Find where the given text appears and provide that cell's center as (X, Y) coordinate. 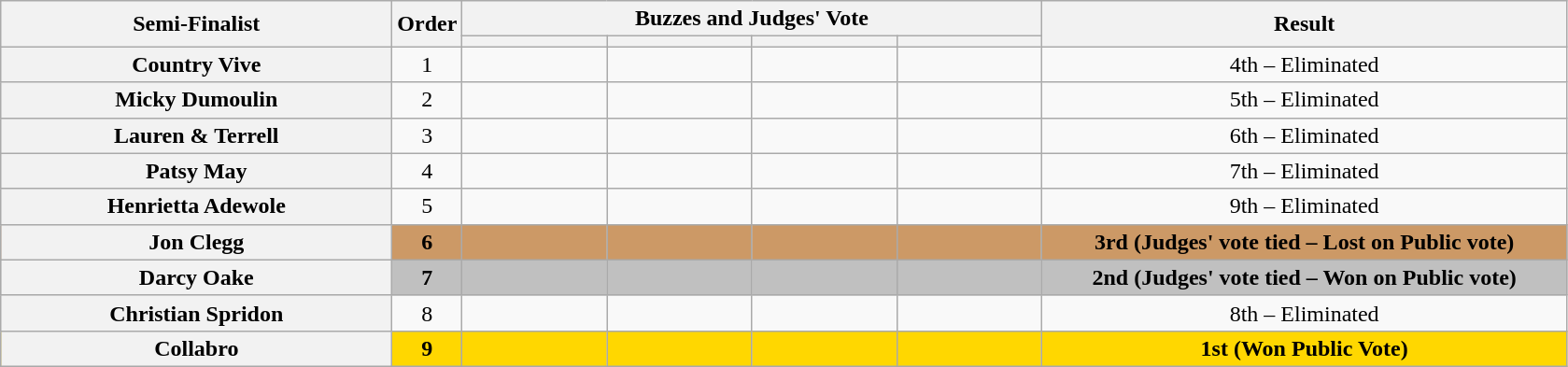
5 (428, 206)
Collabro (196, 348)
6th – Eliminated (1304, 135)
2 (428, 100)
4th – Eliminated (1304, 64)
5th – Eliminated (1304, 100)
1st (Won Public Vote) (1304, 348)
Patsy May (196, 171)
Micky Dumoulin (196, 100)
9th – Eliminated (1304, 206)
Jon Clegg (196, 242)
9 (428, 348)
7th – Eliminated (1304, 171)
Lauren & Terrell (196, 135)
8th – Eliminated (1304, 313)
7 (428, 277)
Order (428, 24)
2nd (Judges' vote tied – Won on Public vote) (1304, 277)
Darcy Oake (196, 277)
4 (428, 171)
3rd (Judges' vote tied – Lost on Public vote) (1304, 242)
Semi-Finalist (196, 24)
Buzzes and Judges' Vote (752, 19)
8 (428, 313)
Henrietta Adewole (196, 206)
1 (428, 64)
3 (428, 135)
Christian Spridon (196, 313)
Country Vive (196, 64)
Result (1304, 24)
6 (428, 242)
